From the cell containing the given text, extract its center point as (X, Y) coordinate. 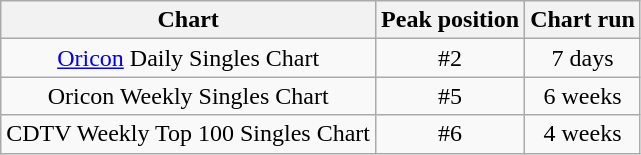
#2 (450, 58)
Oricon Daily Singles Chart (188, 58)
7 days (583, 58)
6 weeks (583, 96)
Chart (188, 20)
#5 (450, 96)
Peak position (450, 20)
Oricon Weekly Singles Chart (188, 96)
CDTV Weekly Top 100 Singles Chart (188, 134)
4 weeks (583, 134)
Chart run (583, 20)
#6 (450, 134)
